Capture the cell that displays the provided text and extract its (x, y) central coordinate. 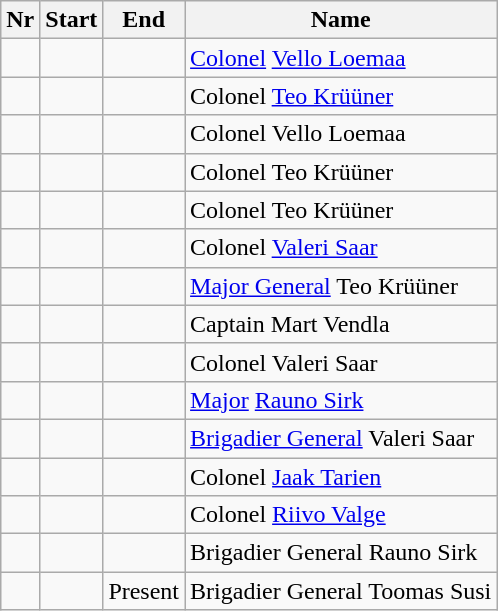
Major General Teo Krüüner (341, 286)
Start (72, 20)
Colonel Jaak Tarien (341, 477)
Colonel Riivo Valge (341, 515)
Captain Mart Vendla (341, 324)
Major Rauno Sirk (341, 400)
Brigadier General Toomas Susi (341, 591)
Nr (20, 20)
Brigadier General Rauno Sirk (341, 553)
Name (341, 20)
Present (144, 591)
End (144, 20)
Brigadier General Valeri Saar (341, 438)
